From the cell containing the given text, extract its center point as (x, y) coordinate. 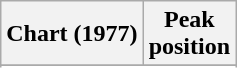
Peakposition (189, 34)
Chart (1977) (72, 34)
